Identify which cell holds the provided text, then report its (x, y) central coordinate. 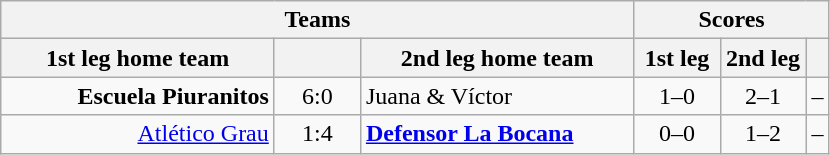
1–2 (763, 134)
2–1 (763, 96)
1:4 (317, 134)
1st leg (677, 58)
6:0 (317, 96)
Defensor La Bocana (497, 134)
Scores (732, 20)
Juana & Víctor (497, 96)
1–0 (677, 96)
Escuela Piuranitos (138, 96)
1st leg home team (138, 58)
2nd leg (763, 58)
Atlético Grau (138, 134)
2nd leg home team (497, 58)
0–0 (677, 134)
Teams (318, 20)
